Extract the (X, Y) coordinate from the center of the cell holding the provided text.  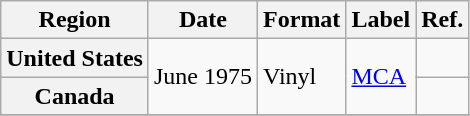
Date (202, 20)
MCA (381, 77)
Vinyl (302, 77)
Canada (75, 96)
United States (75, 58)
Region (75, 20)
Ref. (442, 20)
Label (381, 20)
Format (302, 20)
June 1975 (202, 77)
